Output the (x, y) coordinate of the center of the cell containing the given text.  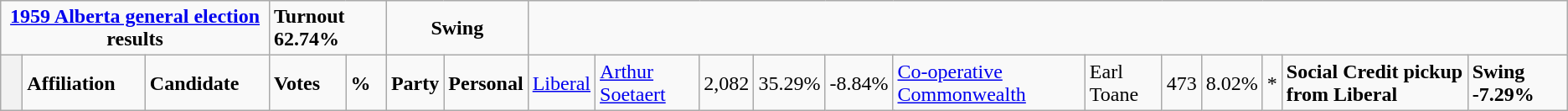
Swing (457, 29)
Turnout 62.74% (328, 29)
2,082 (727, 82)
Votes (307, 82)
Social Credit pickup from Liberal (1375, 82)
% (366, 82)
1959 Alberta general election results (136, 29)
Liberal (561, 82)
-8.84% (859, 82)
Co-operative Commonwealth (988, 82)
35.29% (789, 82)
Personal (486, 82)
Earl Toane (1123, 82)
Arthur Soetaert (647, 82)
Candidate (207, 82)
8.02% (1231, 82)
473 (1181, 82)
Affiliation (84, 82)
Swing -7.29% (1518, 82)
* (1271, 82)
Party (415, 82)
